Search for the cell housing the specified text and yield its [X, Y] center coordinate. 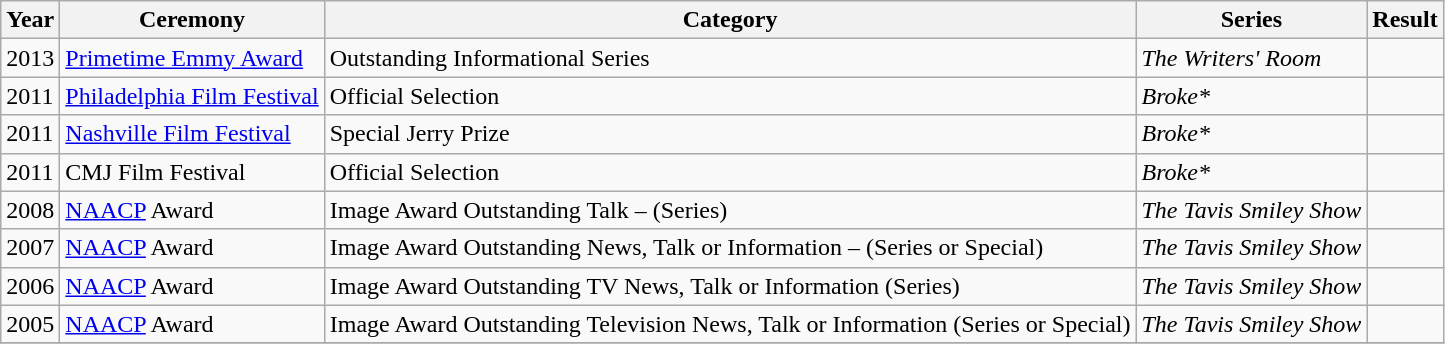
Image Award Outstanding TV News, Talk or Information (Series) [730, 286]
Year [30, 20]
Series [1252, 20]
2006 [30, 286]
2007 [30, 248]
Ceremony [192, 20]
Nashville Film Festival [192, 134]
Image Award Outstanding Talk – (Series) [730, 210]
2008 [30, 210]
CMJ Film Festival [192, 172]
Image Award Outstanding News, Talk or Information – (Series or Special) [730, 248]
Result [1405, 20]
Philadelphia Film Festival [192, 96]
Outstanding Informational Series [730, 58]
Special Jerry Prize [730, 134]
The Writers' Room [1252, 58]
2013 [30, 58]
Category [730, 20]
2005 [30, 324]
Image Award Outstanding Television News, Talk or Information (Series or Special) [730, 324]
Primetime Emmy Award [192, 58]
